Detect which cell encompasses the target text, then output its [x, y] center coordinate. 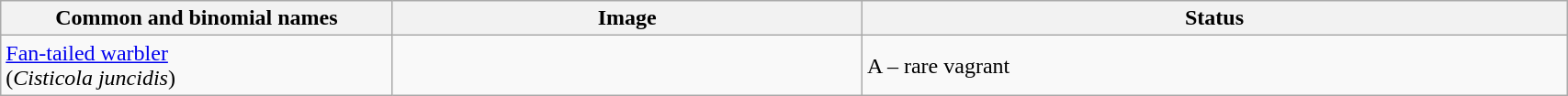
Fan-tailed warbler(Cisticola juncidis) [197, 66]
A – rare vagrant [1214, 66]
Common and binomial names [197, 18]
Image [626, 18]
Status [1214, 18]
